Search for the cell housing the specified text and yield its (x, y) center coordinate. 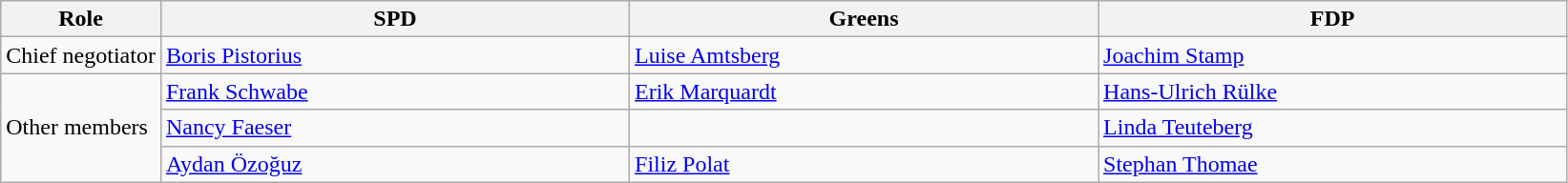
Luise Amtsberg (865, 55)
Frank Schwabe (395, 91)
Hans-Ulrich Rülke (1332, 91)
FDP (1332, 19)
Boris Pistorius (395, 55)
Erik Marquardt (865, 91)
Nancy Faeser (395, 128)
Greens (865, 19)
Joachim Stamp (1332, 55)
Chief negotiator (81, 55)
Other members (81, 128)
Stephan Thomae (1332, 164)
Aydan Özoğuz (395, 164)
SPD (395, 19)
Role (81, 19)
Linda Teuteberg (1332, 128)
Filiz Polat (865, 164)
